Output the (x, y) coordinate of the center of the cell containing the given text.  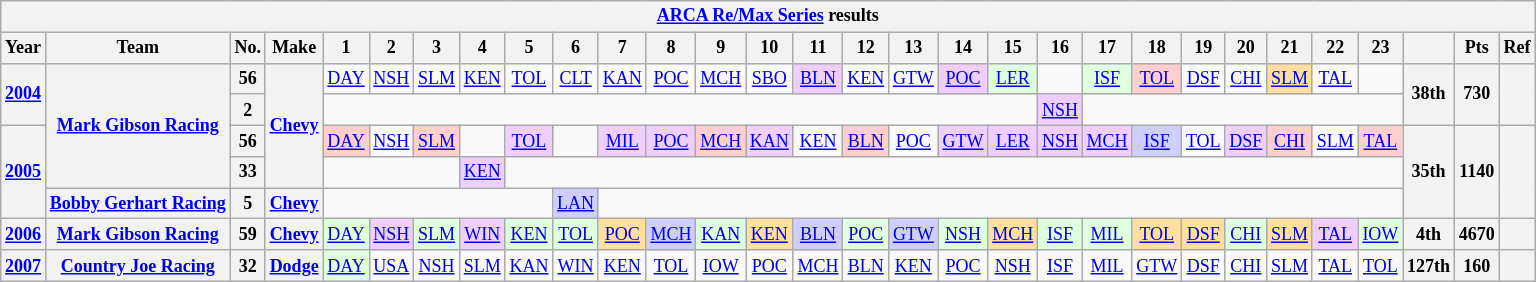
Team (138, 48)
9 (721, 48)
ARCA Re/Max Series results (768, 16)
Year (24, 48)
No. (248, 48)
2005 (24, 172)
3 (437, 48)
USA (392, 266)
13 (914, 48)
6 (576, 48)
LAN (576, 204)
20 (1246, 48)
Make (294, 48)
33 (248, 172)
2004 (24, 94)
21 (1290, 48)
1 (346, 48)
730 (1476, 94)
1140 (1476, 172)
160 (1476, 266)
Ref (1517, 48)
Dodge (294, 266)
32 (248, 266)
2007 (24, 266)
19 (1204, 48)
Bobby Gerhart Racing (138, 204)
2006 (24, 234)
35th (1429, 172)
38th (1429, 94)
Country Joe Racing (138, 266)
SBO (770, 78)
18 (1157, 48)
4th (1429, 234)
Pts (1476, 48)
17 (1107, 48)
59 (248, 234)
CLT (576, 78)
14 (963, 48)
12 (866, 48)
8 (671, 48)
22 (1335, 48)
127th (1429, 266)
4 (482, 48)
23 (1380, 48)
15 (1013, 48)
7 (622, 48)
10 (770, 48)
4670 (1476, 234)
11 (818, 48)
16 (1060, 48)
